For the text-containing cell, return its midpoint in (X, Y) coordinate format. 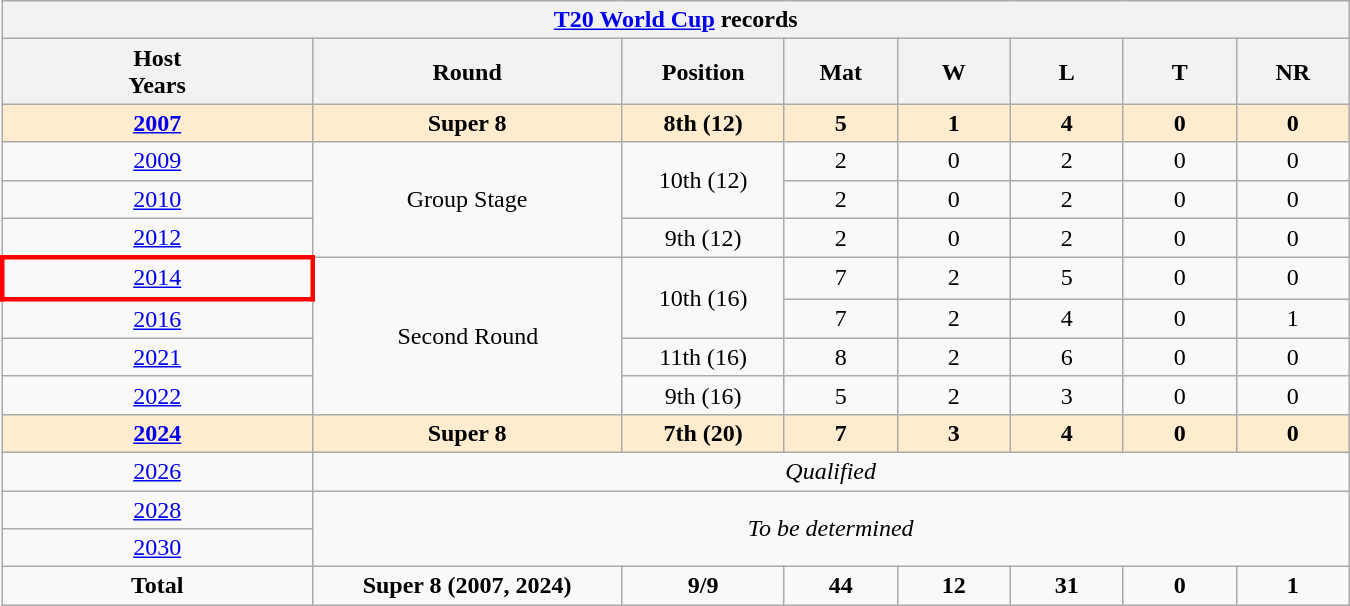
11th (16) (703, 357)
2014 (157, 278)
2012 (157, 238)
Position (703, 72)
8th (12) (703, 123)
8 (840, 357)
T20 World Cup records (676, 20)
12 (954, 586)
Mat (840, 72)
2022 (157, 395)
10th (16) (703, 298)
2024 (157, 433)
6 (1066, 357)
T (1180, 72)
2028 (157, 509)
L (1066, 72)
10th (12) (703, 180)
2016 (157, 319)
31 (1066, 586)
Group Stage (467, 200)
To be determined (830, 528)
Second Round (467, 336)
Total (157, 586)
44 (840, 586)
2021 (157, 357)
NR (1292, 72)
7th (20) (703, 433)
Round (467, 72)
9th (16) (703, 395)
2026 (157, 471)
2010 (157, 199)
HostYears (157, 72)
2030 (157, 548)
2007 (157, 123)
Super 8 (2007, 2024) (467, 586)
W (954, 72)
9/9 (703, 586)
2009 (157, 161)
9th (12) (703, 238)
Qualified (830, 471)
